Capture the cell that displays the provided text and extract its [X, Y] central coordinate. 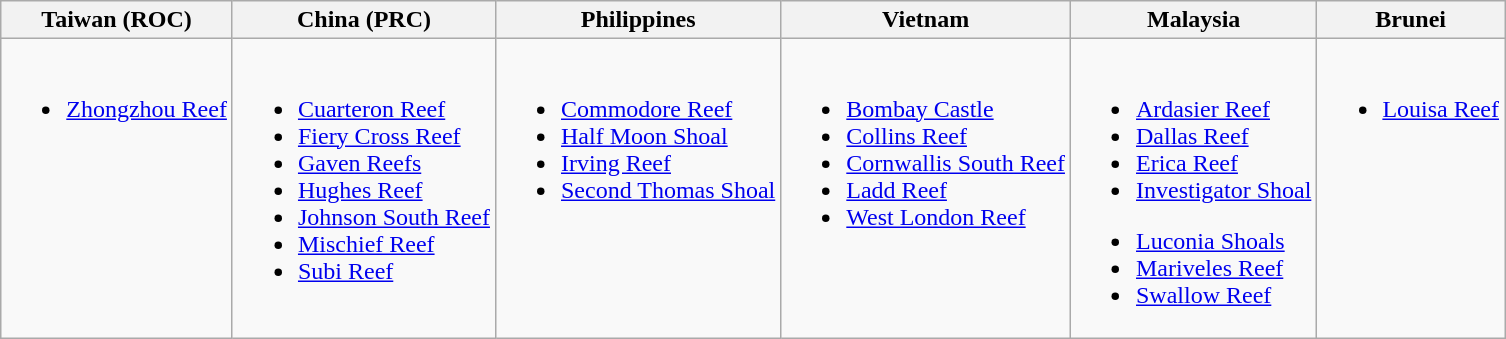
Vietnam [926, 20]
Malaysia [1193, 20]
Louisa Reef [1411, 188]
Cuarteron ReefFiery Cross ReefGaven ReefsHughes ReefJohnson South ReefMischief ReefSubi Reef [364, 188]
China (PRC) [364, 20]
Commodore ReefHalf Moon ShoalIrving ReefSecond Thomas Shoal [638, 188]
Philippines [638, 20]
Brunei [1411, 20]
Bombay CastleCollins ReefCornwallis South ReefLadd ReefWest London Reef [926, 188]
Taiwan (ROC) [117, 20]
Zhongzhou Reef [117, 188]
Ardasier ReefDallas ReefErica ReefInvestigator ShoalLuconia ShoalsMariveles ReefSwallow Reef [1193, 188]
